Determine the (x, y) coordinate at the center of the cell enclosing the given text.  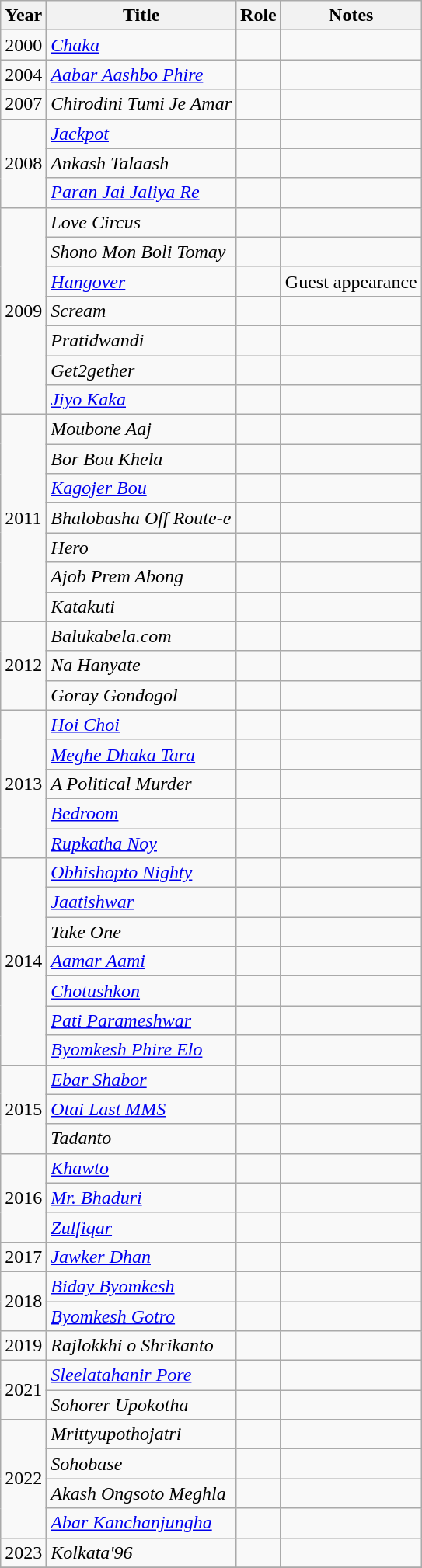
Chaka (141, 45)
Ebar Shabor (141, 1080)
2014 (23, 961)
2011 (23, 518)
Bhalobasha Off Route-e (141, 518)
Kagojer Bou (141, 488)
2022 (23, 1479)
Jackpot (141, 134)
Aamar Aami (141, 961)
Take One (141, 932)
2015 (23, 1109)
Obhishopto Nighty (141, 873)
2009 (23, 311)
Bedroom (141, 813)
Chirodini Tumi Je Amar (141, 104)
Ankash Talaash (141, 163)
Khawto (141, 1168)
Jaatishwar (141, 902)
Sohorer Upokotha (141, 1405)
Hangover (141, 281)
Moubone Aaj (141, 429)
Shono Mon Boli Tomay (141, 252)
Na Hanyate (141, 666)
Paran Jai Jaliya Re (141, 193)
2019 (23, 1346)
Goray Gondogol (141, 695)
Notes (351, 16)
A Political Murder (141, 784)
Jiyo Kaka (141, 400)
Meghe Dhaka Tara (141, 754)
Biday Byomkesh (141, 1286)
Abar Kanchanjungha (141, 1523)
Byomkesh Gotro (141, 1316)
Byomkesh Phire Elo (141, 1050)
Sohobase (141, 1464)
Pratidwandi (141, 340)
Akash Ongsoto Meghla (141, 1493)
Love Circus (141, 222)
Rajlokkhi o Shrikanto (141, 1346)
Ajob Prem Abong (141, 577)
Jawker Dhan (141, 1257)
2017 (23, 1257)
Mr. Bhaduri (141, 1198)
Get2gether (141, 370)
Katakuti (141, 607)
2000 (23, 45)
2016 (23, 1198)
Hero (141, 548)
Mrittyupothojatri (141, 1434)
Guest appearance (351, 281)
2023 (23, 1552)
2012 (23, 666)
Kolkata'96 (141, 1552)
Title (141, 16)
Year (23, 16)
Balukabela.com (141, 636)
Otai Last MMS (141, 1109)
2004 (23, 75)
Tadanto (141, 1139)
Zulfiqar (141, 1227)
2018 (23, 1301)
2021 (23, 1390)
Role (259, 16)
Scream (141, 311)
2008 (23, 163)
Hoi Choi (141, 725)
Chotushkon (141, 991)
2007 (23, 104)
Aabar Aashbo Phire (141, 75)
2013 (23, 784)
Bor Bou Khela (141, 459)
Sleelatahanir Pore (141, 1375)
Rupkatha Noy (141, 843)
Pati Parameshwar (141, 1020)
